Extract the [x, y] coordinate from the center of the cell holding the provided text.  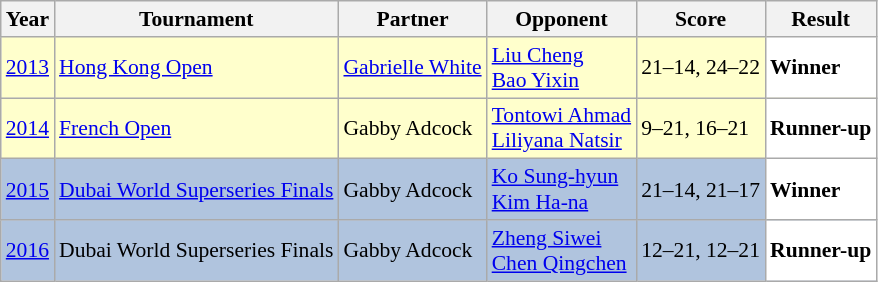
2015 [28, 190]
Hong Kong Open [196, 68]
Tontowi Ahmad Liliyana Natsir [562, 128]
Liu Cheng Bao Yixin [562, 68]
21–14, 24–22 [700, 68]
2014 [28, 128]
21–14, 21–17 [700, 190]
French Open [196, 128]
Gabrielle White [412, 68]
Tournament [196, 19]
Result [820, 19]
Score [700, 19]
Ko Sung-hyun Kim Ha-na [562, 190]
Year [28, 19]
Zheng Siwei Chen Qingchen [562, 250]
12–21, 12–21 [700, 250]
9–21, 16–21 [700, 128]
Partner [412, 19]
2013 [28, 68]
Opponent [562, 19]
2016 [28, 250]
